Scan for the cell matching the given text and deliver its (X, Y) coordinate at center. 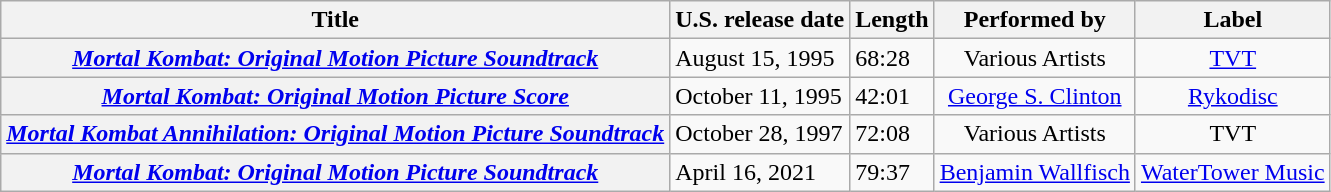
George S. Clinton (1034, 96)
Benjamin Wallfisch (1034, 172)
72:08 (892, 134)
Title (336, 20)
Mortal Kombat Annihilation: Original Motion Picture Soundtrack (336, 134)
Label (1232, 20)
Mortal Kombat: Original Motion Picture Score (336, 96)
Rykodisc (1232, 96)
79:37 (892, 172)
U.S. release date (760, 20)
April 16, 2021 (760, 172)
42:01 (892, 96)
October 28, 1997 (760, 134)
October 11, 1995 (760, 96)
Performed by (1034, 20)
WaterTower Music (1232, 172)
Length (892, 20)
August 15, 1995 (760, 58)
68:28 (892, 58)
